Detect which cell encompasses the target text, then output its [X, Y] center coordinate. 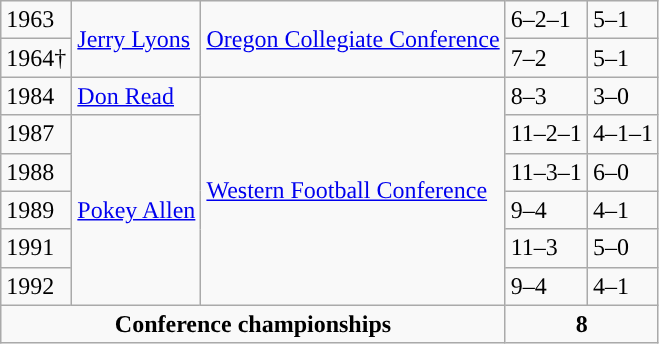
7–2 [546, 58]
1964† [36, 58]
5–0 [622, 248]
8 [582, 324]
11–2–1 [546, 134]
Pokey Allen [136, 210]
6–2–1 [546, 20]
11–3 [546, 248]
1984 [36, 96]
1963 [36, 20]
4–1–1 [622, 134]
Conference championships [253, 324]
1989 [36, 210]
1991 [36, 248]
Jerry Lyons [136, 39]
1988 [36, 172]
1987 [36, 134]
8–3 [546, 96]
6–0 [622, 172]
Don Read [136, 96]
1992 [36, 286]
3–0 [622, 96]
Western Football Conference [353, 191]
Oregon Collegiate Conference [353, 39]
11–3–1 [546, 172]
